Find where the given text appears and provide that cell's center as (x, y) coordinate. 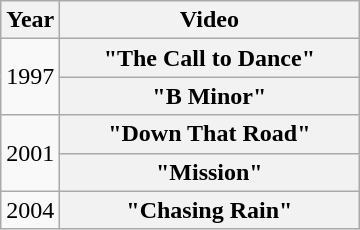
Video (210, 20)
"B Minor" (210, 96)
"Mission" (210, 172)
Year (30, 20)
2004 (30, 210)
1997 (30, 77)
"Chasing Rain" (210, 210)
2001 (30, 153)
"Down That Road" (210, 134)
"The Call to Dance" (210, 58)
